Return the [X, Y] coordinate for the center point of the cell that contains the specified text.  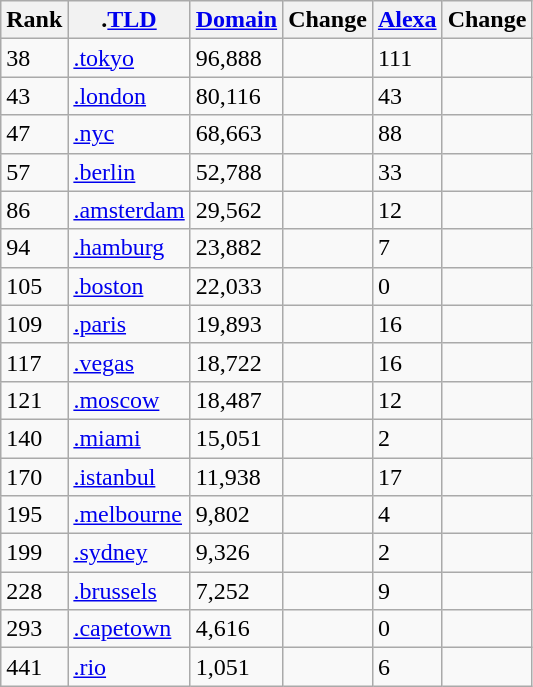
170 [34, 477]
.paris [129, 324]
68,663 [236, 134]
4 [407, 515]
9,326 [236, 553]
17 [407, 477]
.rio [129, 667]
29,562 [236, 210]
.amsterdam [129, 210]
22,033 [236, 286]
19,893 [236, 324]
38 [34, 58]
Domain [236, 20]
1,051 [236, 667]
.tokyo [129, 58]
57 [34, 172]
23,882 [236, 248]
7,252 [236, 591]
88 [407, 134]
195 [34, 515]
.istanbul [129, 477]
.moscow [129, 400]
.brussels [129, 591]
293 [34, 629]
.hamburg [129, 248]
33 [407, 172]
.nyc [129, 134]
117 [34, 362]
121 [34, 400]
9,802 [236, 515]
.melbourne [129, 515]
80,116 [236, 96]
.london [129, 96]
105 [34, 286]
.vegas [129, 362]
228 [34, 591]
96,888 [236, 58]
7 [407, 248]
.miami [129, 438]
18,722 [236, 362]
94 [34, 248]
.sydney [129, 553]
.berlin [129, 172]
199 [34, 553]
109 [34, 324]
Alexa [407, 20]
86 [34, 210]
Rank [34, 20]
18,487 [236, 400]
9 [407, 591]
47 [34, 134]
6 [407, 667]
52,788 [236, 172]
.TLD [129, 20]
11,938 [236, 477]
4,616 [236, 629]
140 [34, 438]
111 [407, 58]
441 [34, 667]
15,051 [236, 438]
.capetown [129, 629]
.boston [129, 286]
